Return the [X, Y] coordinate for the center point of the cell that contains the specified text.  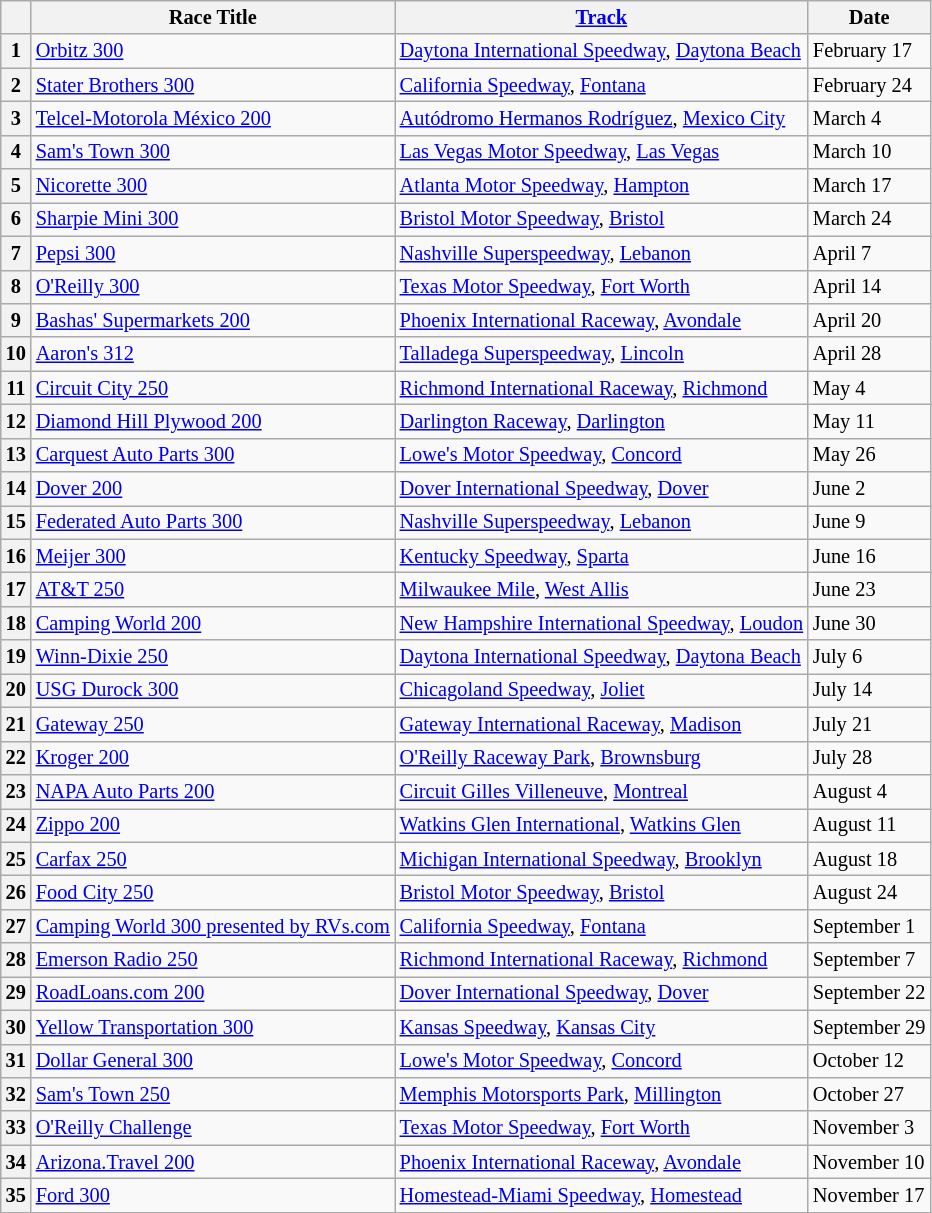
Sharpie Mini 300 [213, 219]
March 10 [869, 152]
33 [16, 1128]
20 [16, 690]
USG Durock 300 [213, 690]
23 [16, 791]
12 [16, 421]
April 7 [869, 253]
Nicorette 300 [213, 186]
19 [16, 657]
24 [16, 825]
5 [16, 186]
February 17 [869, 51]
Yellow Transportation 300 [213, 1027]
28 [16, 960]
Memphis Motorsports Park, Millington [602, 1094]
4 [16, 152]
Telcel-Motorola México 200 [213, 118]
Sam's Town 250 [213, 1094]
Kentucky Speedway, Sparta [602, 556]
Gateway International Raceway, Madison [602, 724]
Ford 300 [213, 1195]
Dover 200 [213, 489]
Dollar General 300 [213, 1061]
25 [16, 859]
September 7 [869, 960]
June 30 [869, 623]
Federated Auto Parts 300 [213, 522]
Milwaukee Mile, West Allis [602, 589]
Carquest Auto Parts 300 [213, 455]
Las Vegas Motor Speedway, Las Vegas [602, 152]
Autódromo Hermanos Rodríguez, Mexico City [602, 118]
August 18 [869, 859]
Michigan International Speedway, Brooklyn [602, 859]
16 [16, 556]
April 28 [869, 354]
30 [16, 1027]
O'Reilly 300 [213, 287]
Carfax 250 [213, 859]
Camping World 300 presented by RVs.com [213, 926]
21 [16, 724]
May 26 [869, 455]
March 17 [869, 186]
Date [869, 17]
May 11 [869, 421]
March 4 [869, 118]
June 9 [869, 522]
July 28 [869, 758]
Atlanta Motor Speedway, Hampton [602, 186]
Food City 250 [213, 892]
Circuit City 250 [213, 388]
Meijer 300 [213, 556]
27 [16, 926]
July 21 [869, 724]
29 [16, 993]
Sam's Town 300 [213, 152]
3 [16, 118]
September 22 [869, 993]
November 17 [869, 1195]
15 [16, 522]
July 14 [869, 690]
Talladega Superspeedway, Lincoln [602, 354]
Watkins Glen International, Watkins Glen [602, 825]
October 27 [869, 1094]
11 [16, 388]
10 [16, 354]
1 [16, 51]
14 [16, 489]
February 24 [869, 85]
New Hampshire International Speedway, Loudon [602, 623]
November 3 [869, 1128]
O'Reilly Raceway Park, Brownsburg [602, 758]
November 10 [869, 1162]
13 [16, 455]
35 [16, 1195]
17 [16, 589]
22 [16, 758]
Darlington Raceway, Darlington [602, 421]
RoadLoans.com 200 [213, 993]
Stater Brothers 300 [213, 85]
August 4 [869, 791]
8 [16, 287]
Winn-Dixie 250 [213, 657]
Zippo 200 [213, 825]
Bashas' Supermarkets 200 [213, 320]
18 [16, 623]
September 1 [869, 926]
August 11 [869, 825]
Race Title [213, 17]
Homestead-Miami Speedway, Homestead [602, 1195]
Kansas Speedway, Kansas City [602, 1027]
March 24 [869, 219]
Kroger 200 [213, 758]
34 [16, 1162]
Circuit Gilles Villeneuve, Montreal [602, 791]
Pepsi 300 [213, 253]
AT&T 250 [213, 589]
31 [16, 1061]
June 16 [869, 556]
July 6 [869, 657]
Arizona.Travel 200 [213, 1162]
Diamond Hill Plywood 200 [213, 421]
Aaron's 312 [213, 354]
O'Reilly Challenge [213, 1128]
Chicagoland Speedway, Joliet [602, 690]
May 4 [869, 388]
June 23 [869, 589]
6 [16, 219]
Gateway 250 [213, 724]
9 [16, 320]
Orbitz 300 [213, 51]
32 [16, 1094]
Emerson Radio 250 [213, 960]
June 2 [869, 489]
April 20 [869, 320]
August 24 [869, 892]
7 [16, 253]
Camping World 200 [213, 623]
September 29 [869, 1027]
October 12 [869, 1061]
April 14 [869, 287]
2 [16, 85]
NAPA Auto Parts 200 [213, 791]
Track [602, 17]
26 [16, 892]
